From the cell containing the given text, extract its center point as (X, Y) coordinate. 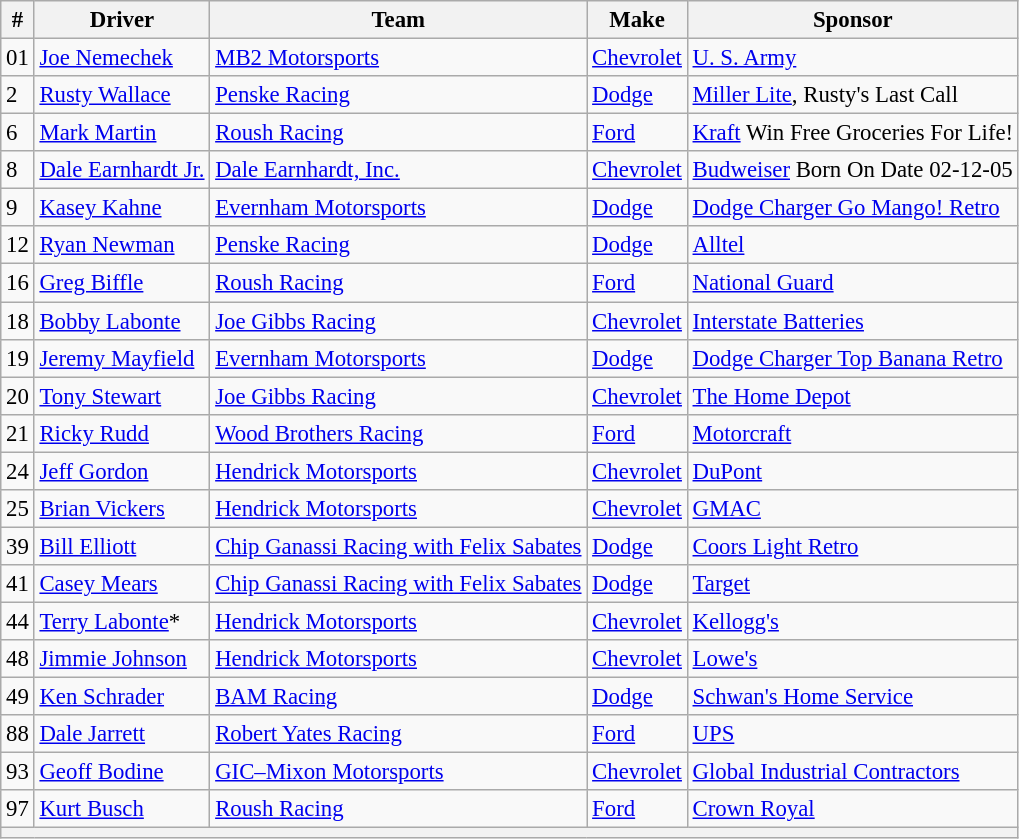
Terry Labonte* (122, 621)
Dale Earnhardt Jr. (122, 170)
UPS (852, 734)
Make (637, 20)
Dodge Charger Go Mango! Retro (852, 208)
Driver (122, 20)
Kraft Win Free Groceries For Life! (852, 133)
Target (852, 584)
Robert Yates Racing (398, 734)
National Guard (852, 283)
Global Industrial Contractors (852, 772)
93 (18, 772)
Kasey Kahne (122, 208)
The Home Depot (852, 396)
DuPont (852, 471)
19 (18, 358)
Jeff Gordon (122, 471)
Budweiser Born On Date 02-12-05 (852, 170)
48 (18, 659)
20 (18, 396)
Lowe's (852, 659)
97 (18, 809)
8 (18, 170)
MB2 Motorsports (398, 58)
Dale Earnhardt, Inc. (398, 170)
Dodge Charger Top Banana Retro (852, 358)
9 (18, 208)
Jeremy Mayfield (122, 358)
BAM Racing (398, 697)
Ryan Newman (122, 245)
Rusty Wallace (122, 95)
Alltel (852, 245)
Wood Brothers Racing (398, 433)
Kellogg's (852, 621)
88 (18, 734)
Dale Jarrett (122, 734)
Crown Royal (852, 809)
Jimmie Johnson (122, 659)
Greg Biffle (122, 283)
49 (18, 697)
39 (18, 546)
2 (18, 95)
Brian Vickers (122, 509)
Geoff Bodine (122, 772)
Ken Schrader (122, 697)
6 (18, 133)
Casey Mears (122, 584)
41 (18, 584)
Mark Martin (122, 133)
16 (18, 283)
Ricky Rudd (122, 433)
44 (18, 621)
Coors Light Retro (852, 546)
Bill Elliott (122, 546)
Joe Nemechek (122, 58)
Schwan's Home Service (852, 697)
18 (18, 321)
21 (18, 433)
Bobby Labonte (122, 321)
Kurt Busch (122, 809)
Sponsor (852, 20)
Interstate Batteries (852, 321)
12 (18, 245)
Team (398, 20)
U. S. Army (852, 58)
Miller Lite, Rusty's Last Call (852, 95)
01 (18, 58)
Motorcraft (852, 433)
24 (18, 471)
25 (18, 509)
# (18, 20)
GIC–Mixon Motorsports (398, 772)
Tony Stewart (122, 396)
GMAC (852, 509)
